Provide the [x, y] coordinate of the cell's center where the given text is located.  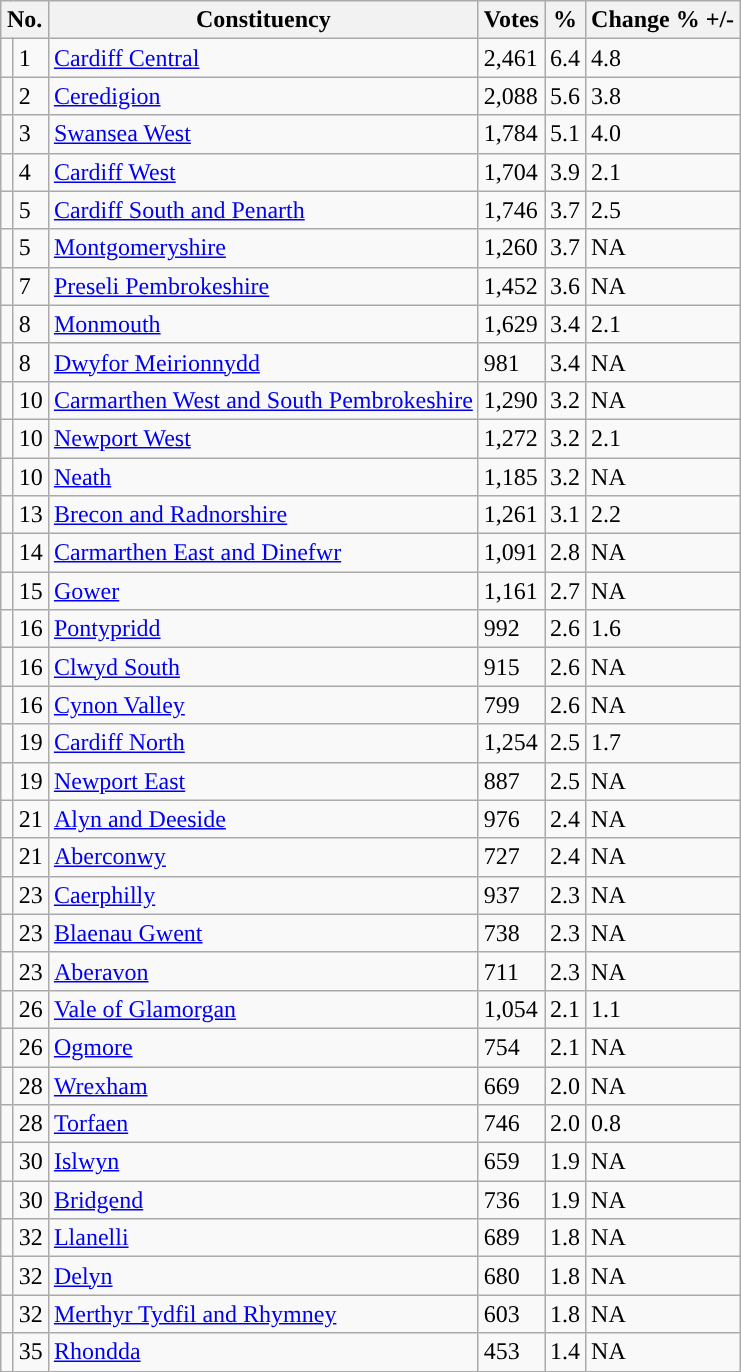
453 [511, 1352]
13 [30, 515]
915 [511, 667]
1,054 [511, 1009]
Ceredigion [263, 96]
Merthyr Tydfil and Rhymney [263, 1314]
1,161 [511, 591]
Cardiff South and Penarth [263, 210]
3.6 [564, 286]
981 [511, 362]
Caerphilly [263, 895]
Carmarthen West and South Pembrokeshire [263, 400]
Wrexham [263, 1085]
680 [511, 1276]
1,704 [511, 172]
Delyn [263, 1276]
Newport East [263, 781]
Neath [263, 477]
1,254 [511, 743]
1 [30, 58]
711 [511, 971]
Cardiff Central [263, 58]
799 [511, 705]
Votes [511, 20]
Llanelli [263, 1238]
887 [511, 781]
6.4 [564, 58]
14 [30, 553]
Change % +/- [663, 20]
Preseli Pembrokeshire [263, 286]
Clwyd South [263, 667]
Montgomeryshire [263, 248]
1,261 [511, 515]
Brecon and Radnorshire [263, 515]
Ogmore [263, 1047]
736 [511, 1200]
3.1 [564, 515]
No. [25, 20]
4.0 [663, 134]
0.8 [663, 1124]
7 [30, 286]
Newport West [263, 438]
1,746 [511, 210]
689 [511, 1238]
% [564, 20]
754 [511, 1047]
Aberavon [263, 971]
2 [30, 96]
727 [511, 857]
1,452 [511, 286]
4 [30, 172]
603 [511, 1314]
3.9 [564, 172]
Pontypridd [263, 629]
669 [511, 1085]
2.8 [564, 553]
1.4 [564, 1352]
2,088 [511, 96]
1,784 [511, 134]
1,260 [511, 248]
1,185 [511, 477]
Cardiff West [263, 172]
Carmarthen East and Dinefwr [263, 553]
937 [511, 895]
Torfaen [263, 1124]
Cynon Valley [263, 705]
Dwyfor Meirionnydd [263, 362]
1.1 [663, 1009]
Islwyn [263, 1162]
Bridgend [263, 1200]
Aberconwy [263, 857]
976 [511, 819]
2,461 [511, 58]
1,272 [511, 438]
992 [511, 629]
746 [511, 1124]
Rhondda [263, 1352]
2.7 [564, 591]
659 [511, 1162]
Blaenau Gwent [263, 933]
15 [30, 591]
Alyn and Deeside [263, 819]
Vale of Glamorgan [263, 1009]
Swansea West [263, 134]
4.8 [663, 58]
3.8 [663, 96]
Cardiff North [263, 743]
1.6 [663, 629]
5.6 [564, 96]
1.7 [663, 743]
Constituency [263, 20]
738 [511, 933]
3 [30, 134]
1,629 [511, 324]
1,091 [511, 553]
35 [30, 1352]
Monmouth [263, 324]
5.1 [564, 134]
Gower [263, 591]
2.2 [663, 515]
1,290 [511, 400]
